Search for the cell housing the specified text and yield its [X, Y] center coordinate. 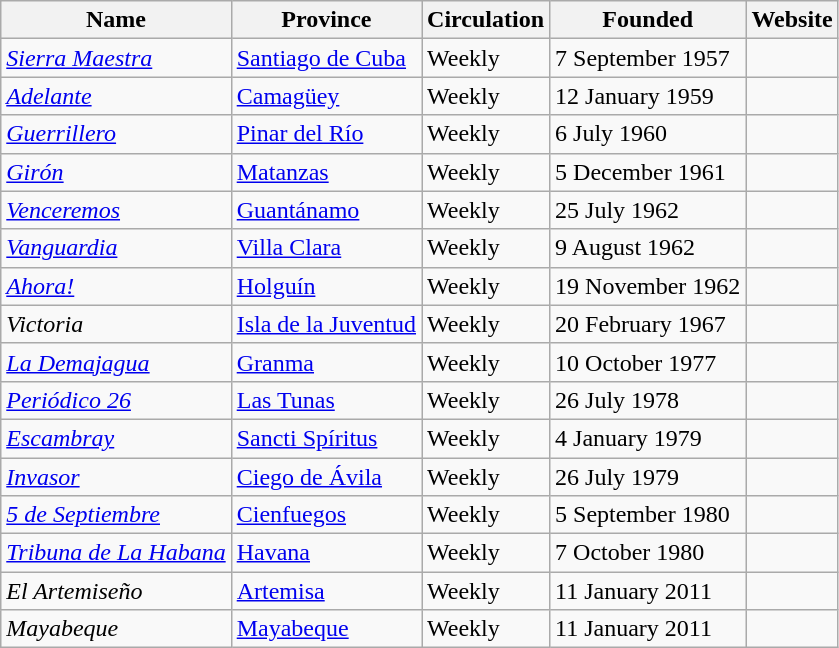
Camagüey [326, 96]
Vanguardia [116, 248]
5 September 1980 [648, 515]
Founded [648, 20]
Sierra Maestra [116, 58]
Pinar del Río [326, 134]
5 December 1961 [648, 172]
Cienfuegos [326, 515]
5 de Septiembre [116, 515]
6 July 1960 [648, 134]
Guerrillero [116, 134]
25 July 1962 [648, 210]
Havana [326, 553]
Girón [116, 172]
Holguín [326, 286]
Victoria [116, 324]
26 July 1979 [648, 477]
Granma [326, 362]
Website [792, 20]
Venceremos [116, 210]
Periódico 26 [116, 400]
Province [326, 20]
7 October 1980 [648, 553]
Matanzas [326, 172]
Isla de la Juventud [326, 324]
9 August 1962 [648, 248]
La Demajagua [116, 362]
Guantánamo [326, 210]
Invasor [116, 477]
Circulation [486, 20]
7 September 1957 [648, 58]
Sancti Spíritus [326, 438]
Escambray [116, 438]
Adelante [116, 96]
10 October 1977 [648, 362]
Las Tunas [326, 400]
26 July 1978 [648, 400]
Ciego de Ávila [326, 477]
20 February 1967 [648, 324]
Santiago de Cuba [326, 58]
12 January 1959 [648, 96]
19 November 1962 [648, 286]
Name [116, 20]
Ahora! [116, 286]
El Artemiseño [116, 591]
4 January 1979 [648, 438]
Villa Clara [326, 248]
Tribuna de La Habana [116, 553]
Artemisa [326, 591]
